Scan for the cell matching the given text and deliver its [X, Y] coordinate at center. 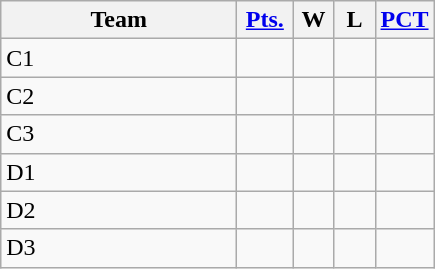
D3 [119, 248]
C3 [119, 134]
L [354, 20]
D2 [119, 210]
PCT [404, 20]
Team [119, 20]
W [314, 20]
D1 [119, 172]
C2 [119, 96]
Pts. [265, 20]
C1 [119, 58]
